Return [x, y] of the center of cell containing provided text 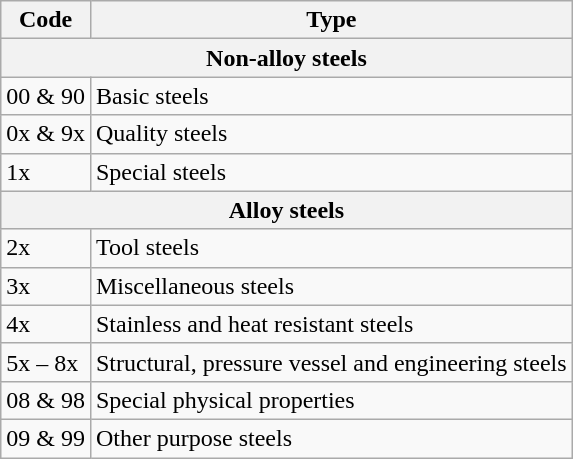
Structural, pressure vessel and engineering steels [331, 362]
Code [46, 20]
0x & 9x [46, 134]
Quality steels [331, 134]
3x [46, 286]
Special steels [331, 172]
2x [46, 248]
Basic steels [331, 96]
Alloy steels [286, 210]
Other purpose steels [331, 438]
00 & 90 [46, 96]
Special physical properties [331, 400]
Type [331, 20]
08 & 98 [46, 400]
Non-alloy steels [286, 58]
5x – 8x [46, 362]
09 & 99 [46, 438]
Tool steels [331, 248]
Miscellaneous steels [331, 286]
4x [46, 324]
Stainless and heat resistant steels [331, 324]
1x [46, 172]
